Extract the (x, y) coordinate from the center of the cell holding the provided text.  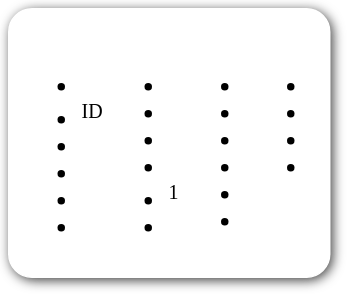
1 (144, 143)
ID (62, 143)
